Determine the (x, y) coordinate at the center of the cell enclosing the given text.  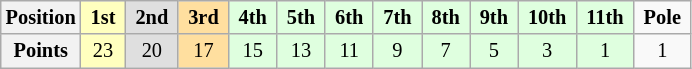
Position (41, 17)
Pole (662, 17)
13 (301, 51)
15 (253, 51)
1st (104, 17)
4th (253, 17)
7 (446, 51)
20 (152, 51)
11th (604, 17)
5 (494, 51)
3 (547, 51)
Points (41, 51)
11 (349, 51)
5th (301, 17)
9 (397, 51)
3rd (203, 17)
6th (349, 17)
7th (397, 17)
9th (494, 17)
23 (104, 51)
10th (547, 17)
2nd (152, 17)
17 (203, 51)
8th (446, 17)
